Return [X, Y] of the center of cell containing provided text 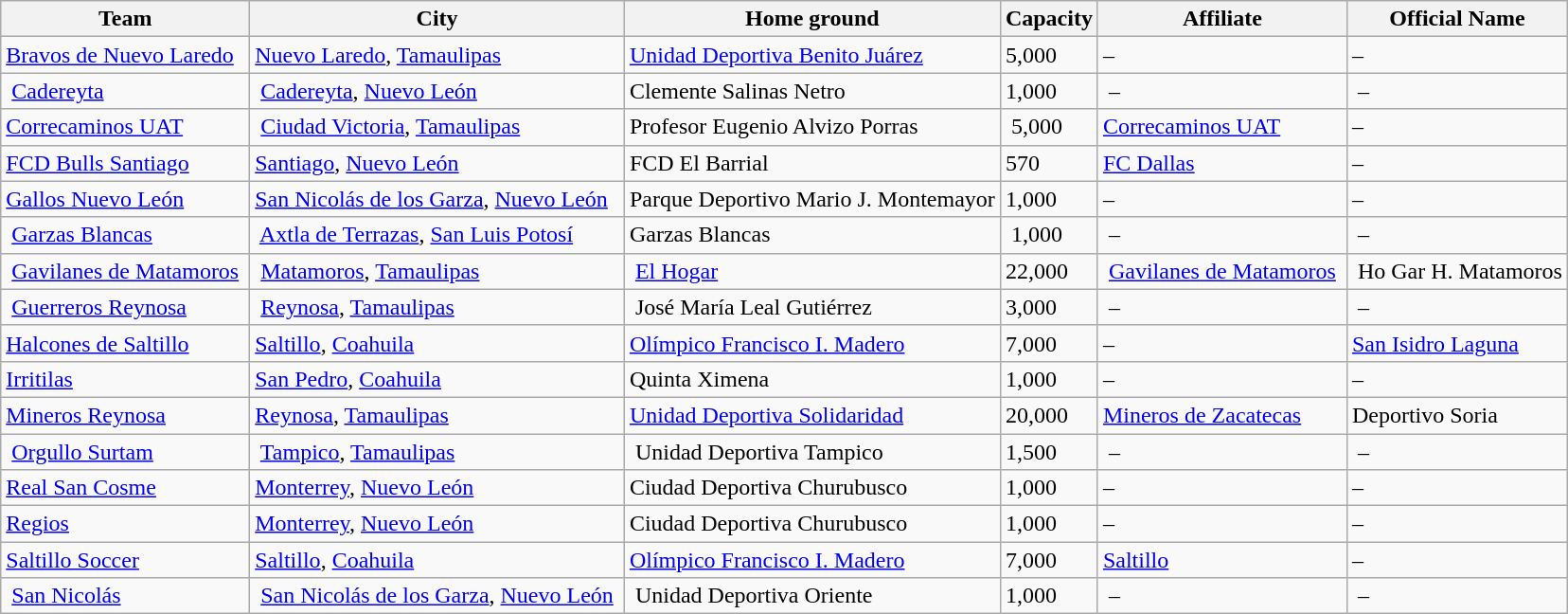
Saltillo [1221, 560]
FCD El Barrial [812, 163]
3,000 [1049, 307]
José María Leal Gutiérrez [812, 307]
Real San Cosme [125, 488]
Irritilas [125, 379]
Ciudad Victoria, Tamaulipas [437, 127]
Unidad Deportiva Benito Juárez [812, 55]
FC Dallas [1221, 163]
Orgullo Surtam [125, 452]
Axtla de Terrazas, San Luis Potosí [437, 235]
Regios [125, 524]
Cadereyta [125, 91]
Gallos Nuevo León [125, 199]
Nuevo Laredo, Tamaulipas [437, 55]
Team [125, 19]
Mineros Reynosa [125, 415]
Mineros de Zacatecas [1221, 415]
Matamoros, Tamaulipas [437, 271]
Quinta Ximena [812, 379]
Affiliate [1221, 19]
Guerreros Reynosa [125, 307]
1,500 [1049, 452]
Santiago, Nuevo León [437, 163]
Home ground [812, 19]
San Pedro, Coahuila [437, 379]
20,000 [1049, 415]
Halcones de Saltillo [125, 343]
Capacity [1049, 19]
San Isidro Laguna [1456, 343]
Deportivo Soria [1456, 415]
22,000 [1049, 271]
Ho Gar H. Matamoros [1456, 271]
Saltillo Soccer [125, 560]
Profesor Eugenio Alvizo Porras [812, 127]
El Hogar [812, 271]
Unidad Deportiva Solidaridad [812, 415]
Unidad Deportiva Tampico [812, 452]
FCD Bulls Santiago [125, 163]
Parque Deportivo Mario J. Montemayor [812, 199]
Official Name [1456, 19]
Cadereyta, Nuevo León [437, 91]
Unidad Deportiva Oriente [812, 596]
Tampico, Tamaulipas [437, 452]
Clemente Salinas Netro [812, 91]
570 [1049, 163]
Bravos de Nuevo Laredo [125, 55]
City [437, 19]
San Nicolás [125, 596]
